Pinpoint the cell where the given text exists, returning its (X, Y) midpoint coordinate. 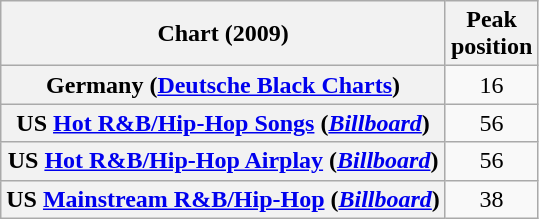
38 (491, 199)
Chart (2009) (224, 34)
US Hot R&B/Hip-Hop Airplay (Billboard) (224, 161)
Germany (Deutsche Black Charts) (224, 85)
US Mainstream R&B/Hip-Hop (Billboard) (224, 199)
Peakposition (491, 34)
US Hot R&B/Hip-Hop Songs (Billboard) (224, 123)
16 (491, 85)
